Return [x, y] of the center of cell containing provided text 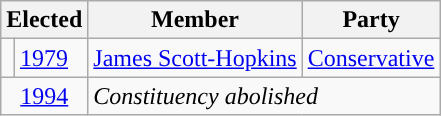
Party [371, 20]
Conservative [371, 58]
James Scott-Hopkins [195, 58]
Constituency abolished [264, 96]
1979 [50, 58]
Elected [44, 20]
1994 [44, 96]
Member [195, 20]
